Pinpoint the cell where the given text exists, returning its (x, y) midpoint coordinate. 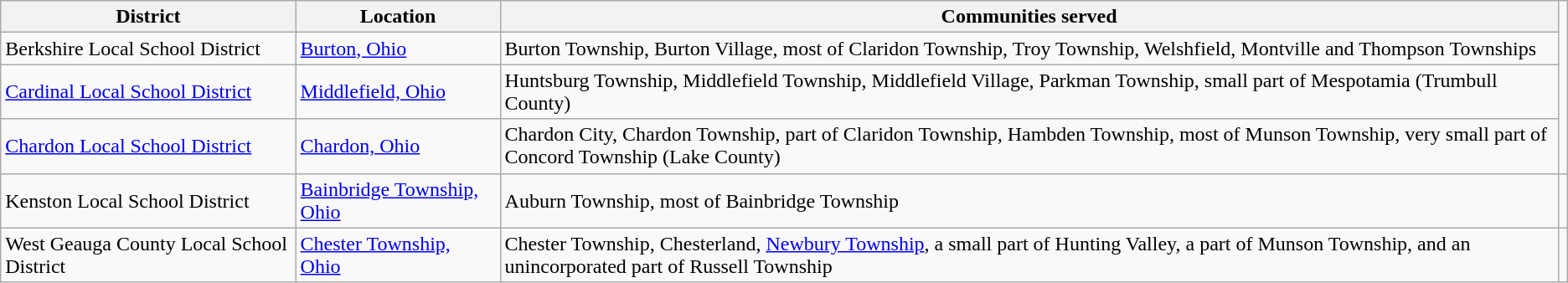
Berkshire Local School District (148, 49)
Auburn Township, most of Bainbridge Township (1029, 201)
Huntsburg Township, Middlefield Township, Middlefield Village, Parkman Township, small part of Mespotamia (Trumbull County) (1029, 92)
Chardon Local School District (148, 146)
Kenston Local School District (148, 201)
West Geauga County Local School District (148, 255)
Burton, Ohio (398, 49)
Location (398, 17)
Communities served (1029, 17)
Burton Township, Burton Village, most of Claridon Township, Troy Township, Welshfield, Montville and Thompson Townships (1029, 49)
Chardon, Ohio (398, 146)
District (148, 17)
Bainbridge Township, Ohio (398, 201)
Cardinal Local School District (148, 92)
Middlefield, Ohio (398, 92)
Chester Township, Ohio (398, 255)
